Search for the cell housing the specified text and yield its [X, Y] center coordinate. 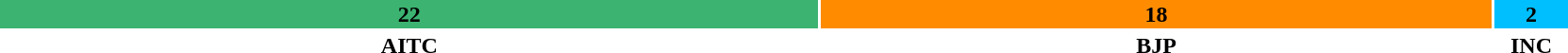
18 [1157, 14]
22 [409, 14]
